Search for the cell housing the specified text and yield its [x, y] center coordinate. 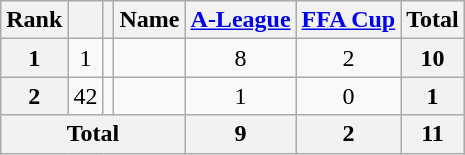
A-League [240, 20]
Name [150, 20]
Rank [34, 20]
FFA Cup [348, 20]
0 [348, 96]
11 [433, 134]
9 [240, 134]
10 [433, 58]
8 [240, 58]
42 [86, 96]
